Determine the [X, Y] coordinate at the center of the cell enclosing the given text.  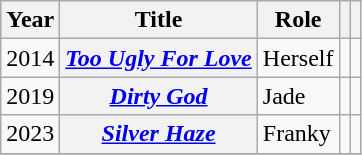
Herself [298, 58]
Dirty God [158, 96]
Title [158, 20]
Franky [298, 134]
Silver Haze [158, 134]
Jade [298, 96]
Too Ugly For Love [158, 58]
2014 [30, 58]
2023 [30, 134]
Year [30, 20]
Role [298, 20]
2019 [30, 96]
